Detect which cell encompasses the target text, then output its (X, Y) center coordinate. 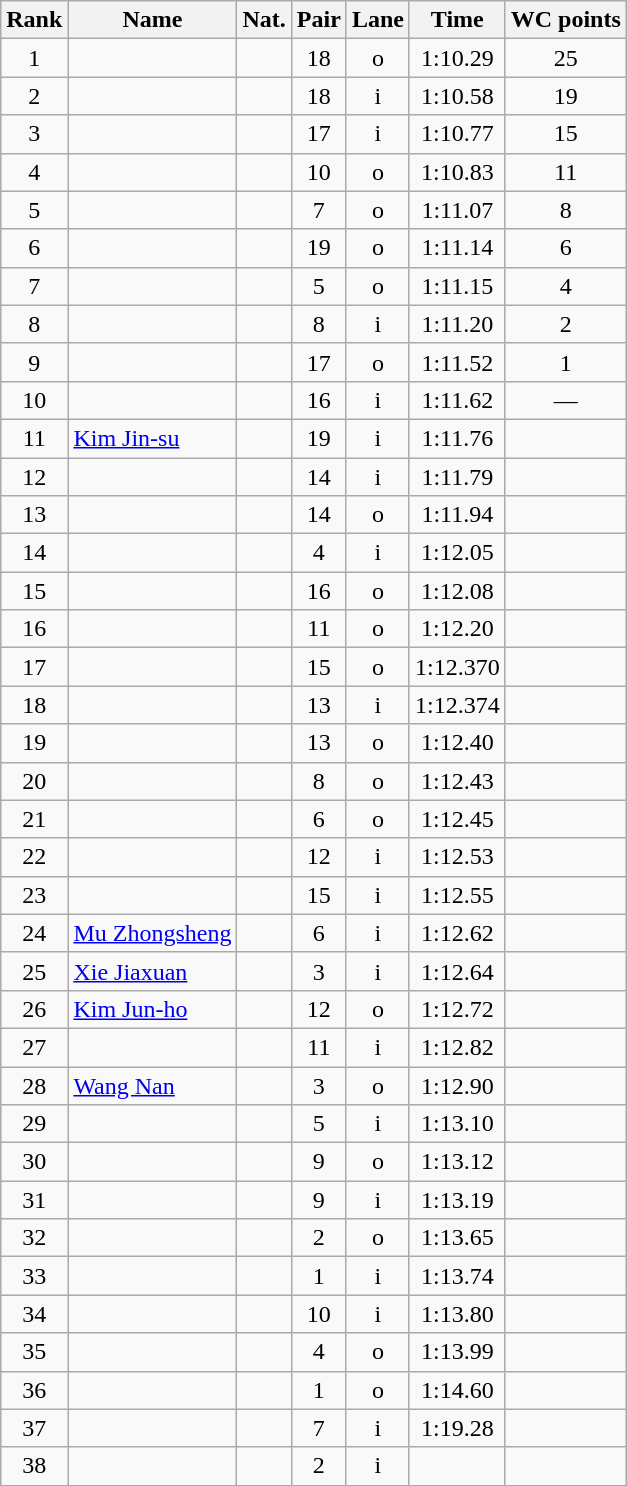
1:11.20 (457, 324)
1:11.94 (457, 515)
1:10.83 (457, 172)
1:12.55 (457, 895)
Mu Zhongsheng (152, 933)
1:19.28 (457, 1428)
1:12.43 (457, 781)
23 (34, 895)
1:11.76 (457, 438)
Kim Jun-ho (152, 1009)
1:12.05 (457, 553)
20 (34, 781)
24 (34, 933)
21 (34, 819)
1:11.62 (457, 400)
37 (34, 1428)
1:11.79 (457, 477)
1:11.52 (457, 362)
1:11.15 (457, 286)
Wang Nan (152, 1085)
1:13.74 (457, 1276)
1:13.99 (457, 1352)
36 (34, 1390)
1:12.40 (457, 743)
1:12.370 (457, 667)
1:10.29 (457, 58)
Name (152, 20)
1:14.60 (457, 1390)
1:12.90 (457, 1085)
1:11.07 (457, 210)
1:10.77 (457, 134)
22 (34, 857)
Nat. (264, 20)
1:12.20 (457, 629)
26 (34, 1009)
Lane (378, 20)
1:12.64 (457, 971)
Kim Jin-su (152, 438)
35 (34, 1352)
32 (34, 1238)
31 (34, 1200)
1:13.10 (457, 1124)
29 (34, 1124)
38 (34, 1466)
1:10.58 (457, 96)
27 (34, 1047)
1:12.53 (457, 857)
33 (34, 1276)
1:13.65 (457, 1238)
34 (34, 1314)
Time (457, 20)
28 (34, 1085)
WC points (566, 20)
1:12.08 (457, 591)
1:12.72 (457, 1009)
1:13.12 (457, 1162)
1:11.14 (457, 248)
1:13.19 (457, 1200)
Rank (34, 20)
Pair (318, 20)
1:13.80 (457, 1314)
— (566, 400)
1:12.45 (457, 819)
1:12.374 (457, 705)
Xie Jiaxuan (152, 971)
1:12.82 (457, 1047)
30 (34, 1162)
1:12.62 (457, 933)
